From the cell containing the given text, extract its center point as [x, y] coordinate. 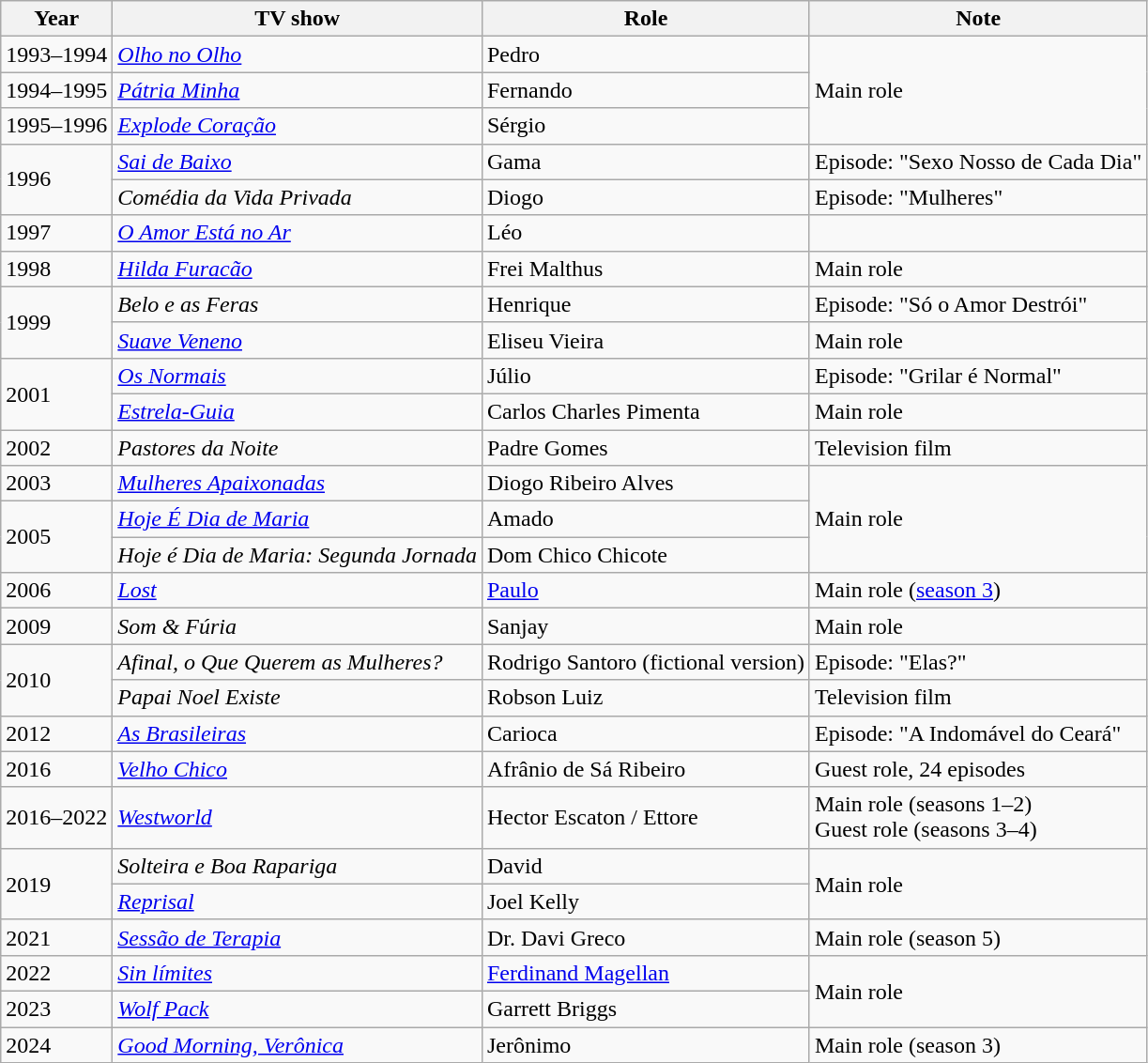
Year [56, 19]
Os Normais [298, 376]
Pátria Minha [298, 90]
1998 [56, 269]
Dom Chico Chicote [646, 555]
Eliseu Vieira [646, 340]
Belo e as Feras [298, 304]
Gama [646, 162]
2005 [56, 537]
Frei Malthus [646, 269]
Carlos Charles Pimenta [646, 411]
Note [978, 19]
Papai Noel Existe [298, 698]
Episode: "Sexo Nosso de Cada Dia" [978, 162]
Hoje É Dia de Maria [298, 519]
Ferdinand Magellan [646, 973]
Hilda Furacão [298, 269]
Júlio [646, 376]
Westworld [298, 817]
Dr. Davi Greco [646, 937]
Joel Kelly [646, 901]
2019 [56, 884]
Robson Luiz [646, 698]
Afrânio de Sá Ribeiro [646, 769]
2012 [56, 733]
O Amor Está no Ar [298, 233]
Main role (season 5) [978, 937]
Amado [646, 519]
2006 [56, 591]
Hoje é Dia de Maria: Segunda Jornada [298, 555]
Garrett Briggs [646, 1009]
Hector Escaton / Ettore [646, 817]
Sin límites [298, 973]
Padre Gomes [646, 448]
Diogo Ribeiro Alves [646, 484]
Explode Coração [298, 126]
Episode: "Elas?" [978, 662]
Episode: "A Indomável do Ceará" [978, 733]
David [646, 866]
1996 [56, 179]
Som & Fúria [298, 626]
Sérgio [646, 126]
2002 [56, 448]
Suave Veneno [298, 340]
Episode: "Grilar é Normal" [978, 376]
2016–2022 [56, 817]
1995–1996 [56, 126]
Olho no Olho [298, 54]
1993–1994 [56, 54]
Wolf Pack [298, 1009]
Jerônimo [646, 1045]
Carioca [646, 733]
Paulo [646, 591]
Pedro [646, 54]
Good Morning, Verônica [298, 1045]
2003 [56, 484]
2009 [56, 626]
Guest role, 24 episodes [978, 769]
2010 [56, 680]
Sessão de Terapia [298, 937]
1999 [56, 322]
Reprisal [298, 901]
Fernando [646, 90]
Mulheres Apaixonadas [298, 484]
2001 [56, 393]
1997 [56, 233]
2021 [56, 937]
Rodrigo Santoro (fictional version) [646, 662]
Henrique [646, 304]
Sai de Baixo [298, 162]
2022 [56, 973]
As Brasileiras [298, 733]
TV show [298, 19]
Velho Chico [298, 769]
Episode: "Só o Amor Destrói" [978, 304]
2024 [56, 1045]
Estrela-Guia [298, 411]
Episode: "Mulheres" [978, 197]
Solteira e Boa Rapariga [298, 866]
2016 [56, 769]
Comédia da Vida Privada [298, 197]
2023 [56, 1009]
1994–1995 [56, 90]
Afinal, o Que Querem as Mulheres? [298, 662]
Sanjay [646, 626]
Main role (seasons 1–2)Guest role (seasons 3–4) [978, 817]
Role [646, 19]
Pastores da Noite [298, 448]
Diogo [646, 197]
Léo [646, 233]
Lost [298, 591]
